Search for the cell housing the specified text and yield its [X, Y] center coordinate. 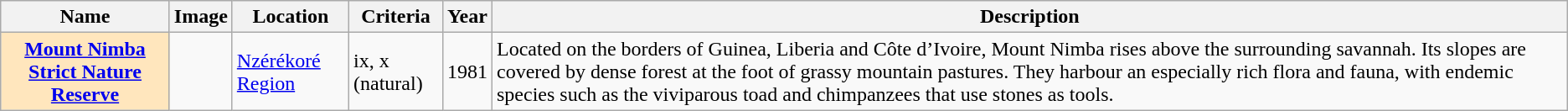
Nzérékoré Region [290, 71]
ix, x (natural) [396, 71]
Image [201, 17]
Year [467, 17]
Mount Nimba Strict Nature Reserve [85, 71]
Location [290, 17]
Name [85, 17]
Description [1029, 17]
Criteria [396, 17]
1981 [467, 71]
